Scan for the cell matching the given text and deliver its [x, y] coordinate at center. 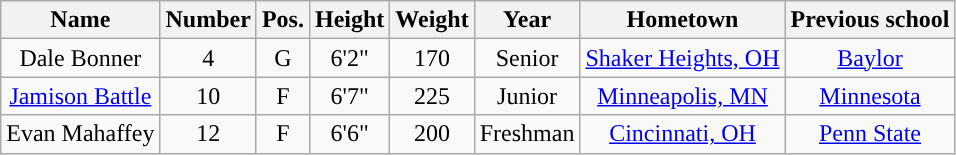
6'2" [349, 58]
Number [208, 20]
Minnesota [870, 96]
Pos. [282, 20]
6'6" [349, 134]
Baylor [870, 58]
Penn State [870, 134]
Jamison Battle [80, 96]
Minneapolis, MN [682, 96]
10 [208, 96]
Cincinnati, OH [682, 134]
4 [208, 58]
Name [80, 20]
Shaker Heights, OH [682, 58]
Freshman [527, 134]
Senior [527, 58]
G [282, 58]
Evan Mahaffey [80, 134]
Weight [432, 20]
225 [432, 96]
12 [208, 134]
Dale Bonner [80, 58]
Height [349, 20]
170 [432, 58]
Junior [527, 96]
Year [527, 20]
6'7" [349, 96]
Previous school [870, 20]
Hometown [682, 20]
200 [432, 134]
